Find where the given text appears and provide that cell's center as (x, y) coordinate. 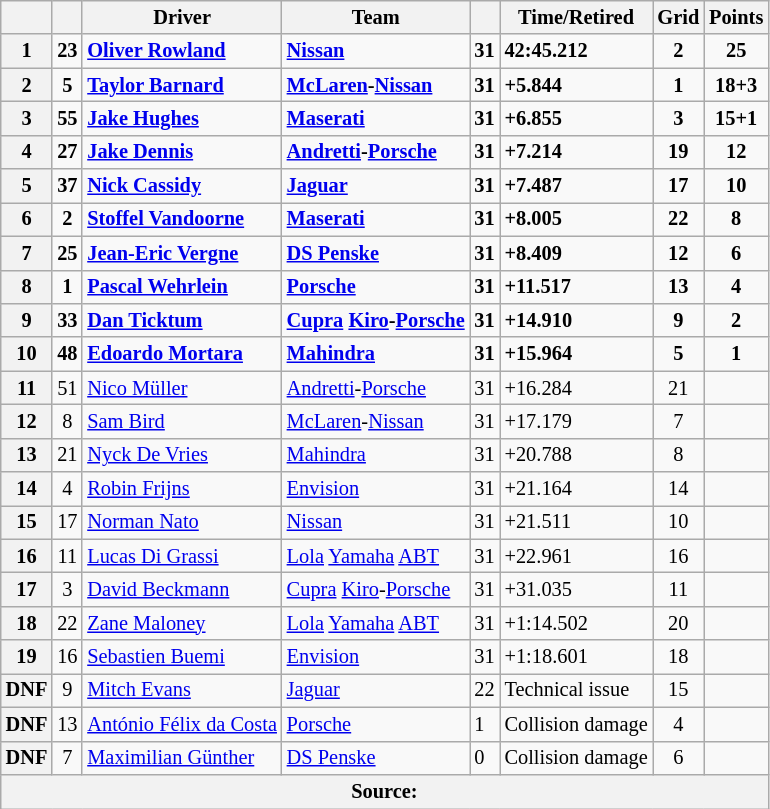
Sebastien Buemi (182, 657)
33 (67, 320)
Lucas Di Grassi (182, 556)
+21.164 (576, 489)
48 (67, 354)
Oliver Rowland (182, 51)
Points (736, 17)
Nico Müller (182, 388)
15+1 (736, 118)
David Beckmann (182, 589)
55 (67, 118)
Taylor Barnard (182, 85)
Jean-Eric Vergne (182, 253)
Edoardo Mortara (182, 354)
Pascal Wehrlein (182, 287)
Driver (182, 17)
+8.409 (576, 253)
Time/Retired (576, 17)
+8.005 (576, 219)
23 (67, 51)
20 (679, 623)
+22.961 (576, 556)
Jake Dennis (182, 152)
27 (67, 152)
Nyck De Vries (182, 455)
Team (376, 17)
+1:18.601 (576, 657)
Source: (384, 791)
Maximilian Günther (182, 758)
+20.788 (576, 455)
+14.910 (576, 320)
18+3 (736, 85)
51 (67, 388)
Norman Nato (182, 522)
+7.214 (576, 152)
+5.844 (576, 85)
0 (485, 758)
+31.035 (576, 589)
António Félix da Costa (182, 724)
Stoffel Vandoorne (182, 219)
42:45.212 (576, 51)
+7.487 (576, 186)
Robin Frijns (182, 489)
+1:14.502 (576, 623)
+17.179 (576, 421)
Technical issue (576, 690)
Mitch Evans (182, 690)
Grid (679, 17)
+11.517 (576, 287)
Dan Ticktum (182, 320)
Jake Hughes (182, 118)
+6.855 (576, 118)
Zane Maloney (182, 623)
Nick Cassidy (182, 186)
+21.511 (576, 522)
37 (67, 186)
Sam Bird (182, 421)
+16.284 (576, 388)
+15.964 (576, 354)
